Find where the given text appears and provide that cell's center as [X, Y] coordinate. 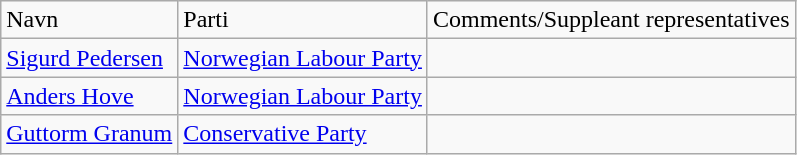
Sigurd Pedersen [90, 58]
Anders Hove [90, 96]
Parti [303, 20]
Conservative Party [303, 134]
Guttorm Granum [90, 134]
Navn [90, 20]
Comments/Suppleant representatives [611, 20]
